Provide the [X, Y] coordinate of the cell's center where the given text is located.  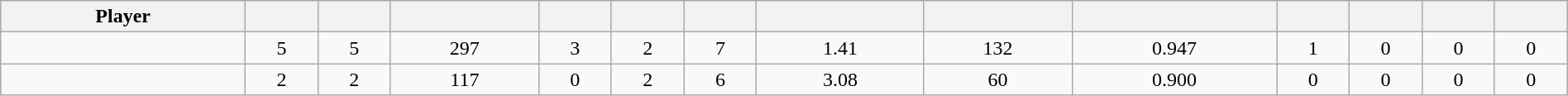
1 [1313, 48]
0.947 [1174, 48]
3.08 [840, 79]
132 [997, 48]
297 [465, 48]
1.41 [840, 48]
3 [575, 48]
Player [123, 17]
7 [720, 48]
60 [997, 79]
0.900 [1174, 79]
117 [465, 79]
6 [720, 79]
